Determine the (X, Y) coordinate at the center of the cell enclosing the given text.  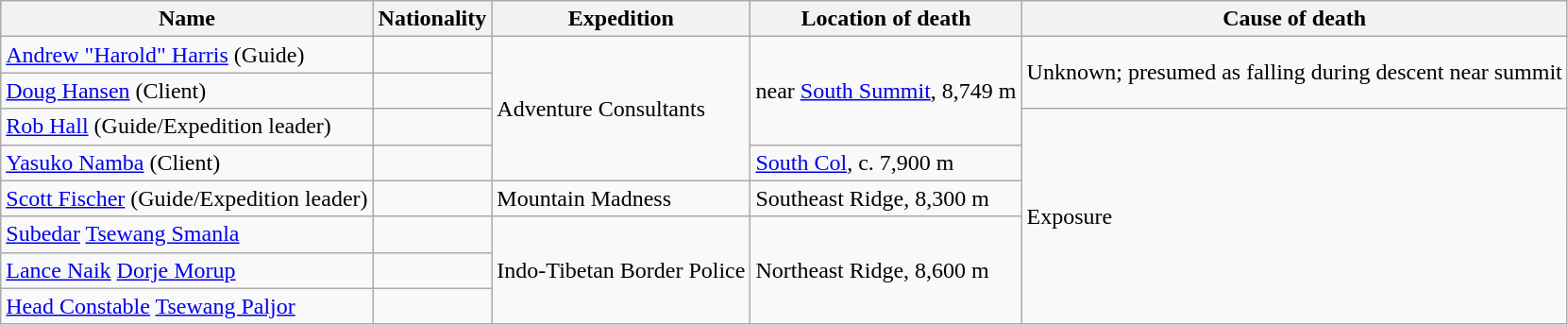
Head Constable Tsewang Paljor (187, 306)
Lance Naik Dorje Morup (187, 270)
Andrew "Harold" Harris (Guide) (187, 55)
Unknown; presumed as falling during descent near summit (1294, 73)
Nationality (432, 19)
Name (187, 19)
near South Summit, 8,749 m (885, 91)
Southeast Ridge, 8,300 m (885, 198)
Rob Hall (Guide/Expedition leader) (187, 127)
South Col, c. 7,900 m (885, 162)
Location of death (885, 19)
Exposure (1294, 216)
Indo-Tibetan Border Police (621, 270)
Doug Hansen (Client) (187, 91)
Northeast Ridge, 8,600 m (885, 270)
Yasuko Namba (Client) (187, 162)
Scott Fischer (Guide/Expedition leader) (187, 198)
Mountain Madness (621, 198)
Expedition (621, 19)
Cause of death (1294, 19)
Subedar Tsewang Smanla (187, 234)
Adventure Consultants (621, 109)
